Extract the [x, y] coordinate from the center of the cell holding the provided text.  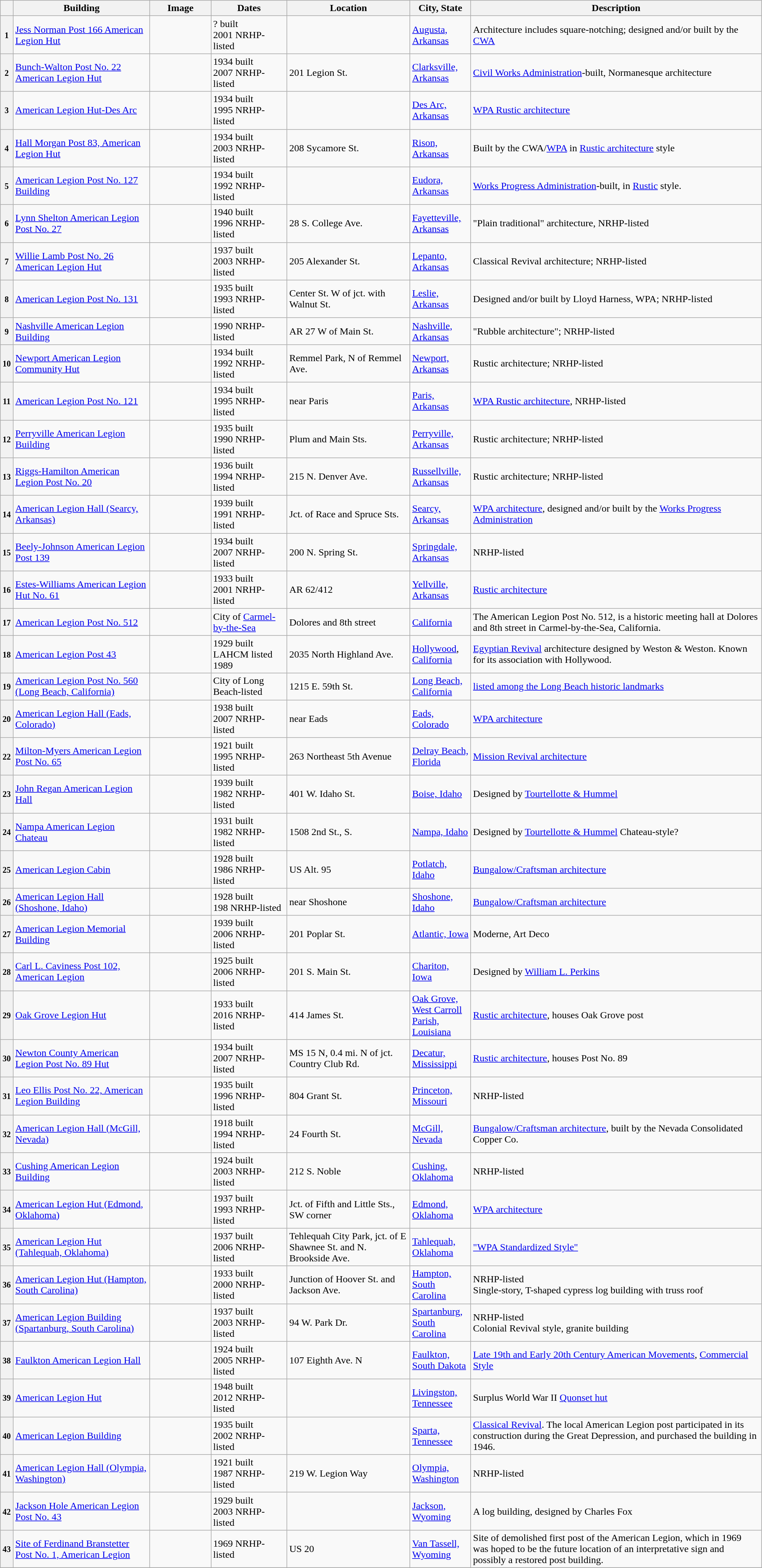
Atlantic, Iowa [440, 934]
13 [7, 477]
36 [7, 1285]
37 [7, 1322]
1990 NRHP-listed [249, 331]
38 [7, 1360]
24 [7, 832]
Image [180, 8]
804 Grant St. [348, 1096]
17 [7, 622]
Moderne, Art Deco [616, 934]
Riggs-Hamilton American Legion Post No. 20 [82, 477]
1931 built1982 NRHP-listed [249, 832]
7 [7, 261]
Nampa American Legion Chateau [82, 832]
Site of Ferdinand Branstetter Post No. 1, American Legion [82, 1549]
Princeton, Missouri [440, 1096]
1924 built2005 NRHP-listed [249, 1360]
listed among the Long Beach historic landmarks [616, 686]
9 [7, 331]
30 [7, 1058]
Center St. W of jct. with Walnut St. [348, 299]
American Legion Post No. 127 Building [82, 186]
Decatur, Mississippi [440, 1058]
American Legion Post 43 [82, 654]
1940 built1996 NRHP-listed [249, 223]
19 [7, 686]
1933 built2001 NRHP-listed [249, 590]
American Legion Hall (Olympia, Washington) [82, 1473]
1939 built1982 NRHP-listed [249, 794]
City of Long Beach-listed [249, 686]
1937 built1993 NRHP-listed [249, 1209]
US Alt. 95 [348, 869]
Lepanto, Arkansas [440, 261]
Boise, Idaho [440, 794]
Leo Ellis Post No. 22, American Legion Building [82, 1096]
43 [7, 1549]
Works Progress Administration-built, in Rustic style. [616, 186]
WPA Rustic architecture, NRHP-listed [616, 401]
34 [7, 1209]
Beely-Johnson American Legion Post 139 [82, 552]
Fayetteville, Arkansas [440, 223]
City of Carmel-by-the-Sea [249, 622]
Tehlequah City Park, jct. of E Shawnee St. and N. Brookside Ave. [348, 1247]
WPA architecture, designed and/or built by the Works Progress Administration [616, 514]
414 James St. [348, 1015]
11 [7, 401]
NRHP-listed Single-story, T-shaped cypress log building with truss roof [616, 1285]
WPA Rustic architecture [616, 110]
Augusta, Arkansas [440, 35]
Jct. of Fifth and Little Sts., SW corner [348, 1209]
Rustic architecture [616, 590]
"Plain traditional" architecture, NRHP-listed [616, 223]
Jess Norman Post 166 American Legion Hut [82, 35]
American Legion Building (Spartanburg, South Carolina) [82, 1322]
Potlatch, Idaho [440, 869]
1935 built2002 NRHP-listed [249, 1436]
American Legion Building [82, 1436]
1215 E. 59th St. [348, 686]
10 [7, 363]
Russellville, Arkansas [440, 477]
Nampa, Idaho [440, 832]
Nashville American Legion Building [82, 331]
40 [7, 1436]
1918 built1994 NRHP-listed [249, 1134]
1928 built1986 NRHP-listed [249, 869]
Tahlequah, Oklahoma [440, 1247]
1 [7, 35]
12 [7, 439]
16 [7, 590]
Rustic architecture, houses Oak Grove post [616, 1015]
2 [7, 73]
Oak Grove, West Carroll Parish, Louisiana [440, 1015]
Livingston, Tennessee [440, 1398]
Bunch-Walton Post No. 22 American Legion Hut [82, 73]
1948 built2012 NRHP-listed [249, 1398]
American Legion Hut [82, 1398]
1933 built2016 NRHP-listed [249, 1015]
Eads, Colorado [440, 719]
Hampton, South Carolina [440, 1285]
208 Sycamore St. [348, 148]
A log building, designed by Charles Fox [616, 1511]
94 W. Park Dr. [348, 1322]
1508 2nd St., S. [348, 832]
41 [7, 1473]
31 [7, 1096]
29 [7, 1015]
Surplus World War II Quonset hut [616, 1398]
Classical Revival. The local American Legion post participated in its construction during the Great Depression, and purchased the building in 1946. [616, 1436]
Delray Beach, Florida [440, 756]
Yellville, Arkansas [440, 590]
28 [7, 972]
City, State [440, 8]
27 [7, 934]
"WPA Standardized Style" [616, 1247]
American Legion Cabin [82, 869]
Location [348, 8]
NRHP-listed Colonial Revival style, granite building [616, 1322]
Chariton, Iowa [440, 972]
5 [7, 186]
Designed and/or built by Lloyd Harness, WPA; NRHP-listed [616, 299]
California [440, 622]
Cushing, Oklahoma [440, 1172]
American Legion Post No. 512 [82, 622]
McGill, Nevada [440, 1134]
American Legion Hall (Searcy, Arkansas) [82, 514]
American Legion Hall (Eads, Colorado) [82, 719]
near Shoshone [348, 902]
24 Fourth St. [348, 1134]
Building [82, 8]
? built2001 NRHP-listed [249, 35]
Faulkton American Legion Hall [82, 1360]
MS 15 N, 0.4 mi. N of jct. Country Club Rd. [348, 1058]
Newport, Arkansas [440, 363]
Dates [249, 8]
Perryville, Arkansas [440, 439]
1929 builtLAHCM listed 1989 [249, 654]
Plum and Main Sts. [348, 439]
Des Arc, Arkansas [440, 110]
Leslie, Arkansas [440, 299]
23 [7, 794]
Egyptian Revival architecture designed by Weston & Weston. Known for its association with Hollywood. [616, 654]
AR 62/412 [348, 590]
205 Alexander St. [348, 261]
Milton-Myers American Legion Post No. 65 [82, 756]
6 [7, 223]
Classical Revival architecture; NRHP-listed [616, 261]
Bungalow/Craftsman architecture, built by the Nevada Consolidated Copper Co. [616, 1134]
Jackson, Wyoming [440, 1511]
4 [7, 148]
1939 built1991 NRHP-listed [249, 514]
201 Legion St. [348, 73]
Newport American Legion Community Hut [82, 363]
Searcy, Arkansas [440, 514]
212 S. Noble [348, 1172]
Designed by William L. Perkins [616, 972]
Civil Works Administration-built, Normanesque architecture [616, 73]
AR 27 W of Main St. [348, 331]
Sparta, Tennessee [440, 1436]
33 [7, 1172]
Architecture includes square-notching; designed and/or built by the CWA [616, 35]
The American Legion Post No. 512, is a historic meeting hall at Dolores and 8th street in Carmel-by-the-Sea, California. [616, 622]
Lynn Shelton American Legion Post No. 27 [82, 223]
1925 built2006 NRHP-listed [249, 972]
Dolores and 8th street [348, 622]
Clarksville, Arkansas [440, 73]
Mission Revival architecture [616, 756]
Perryville American Legion Building [82, 439]
1935 built1993 NRHP-listed [249, 299]
American Legion Memorial Building [82, 934]
Designed by Tourtellotte & Hummel Chateau-style? [616, 832]
20 [7, 719]
Edmond, Oklahoma [440, 1209]
American Legion Hut (Hampton, South Carolina) [82, 1285]
near Eads [348, 719]
Faulkton, South Dakota [440, 1360]
15 [7, 552]
Springdale, Arkansas [440, 552]
Rustic architecture, houses Post No. 89 [616, 1058]
Estes-Williams American Legion Hut No. 61 [82, 590]
3 [7, 110]
Olympia, Washington [440, 1473]
Remmel Park, N of Remmel Ave. [348, 363]
Eudora, Arkansas [440, 186]
1939 built2006 NRHP-listed [249, 934]
42 [7, 1511]
Willie Lamb Post No. 26 American Legion Hut [82, 261]
39 [7, 1398]
22 [7, 756]
2035 North Highland Ave. [348, 654]
Cushing American Legion Building [82, 1172]
Spartanburg, South Carolina [440, 1322]
near Paris [348, 401]
Hollywood, California [440, 654]
1929 built2003 NRHP-listed [249, 1511]
263 Northeast 5th Avenue [348, 756]
American Legion Post No. 560 (Long Beach, California) [82, 686]
18 [7, 654]
219 W. Legion Way [348, 1473]
1938 built2007 NRHP-listed [249, 719]
1921 built1987 NRHP-listed [249, 1473]
1937 built2006 NRHP-listed [249, 1247]
28 S. College Ave. [348, 223]
Jct. of Race and Spruce Sts. [348, 514]
"Rubble architecture"; NRHP-listed [616, 331]
35 [7, 1247]
32 [7, 1134]
Oak Grove Legion Hut [82, 1015]
American Legion Post No. 131 [82, 299]
American Legion Hut (Tahlequah, Oklahoma) [82, 1247]
201 Poplar St. [348, 934]
John Regan American Legion Hall [82, 794]
American Legion Hall (Shoshone, Idaho) [82, 902]
25 [7, 869]
1928 built198 NRHP-listed [249, 902]
215 N. Denver Ave. [348, 477]
American Legion Post No. 121 [82, 401]
Junction of Hoover St. and Jackson Ave. [348, 1285]
Shoshone, Idaho [440, 902]
1969 NRHP-listed [249, 1549]
Hall Morgan Post 83, American Legion Hut [82, 148]
US 20 [348, 1549]
8 [7, 299]
American Legion Hut (Edmond, Oklahoma) [82, 1209]
1936 built1994 NRHP-listed [249, 477]
Built by the CWA/WPA in Rustic architecture style [616, 148]
Paris, Arkansas [440, 401]
Description [616, 8]
201 S. Main St. [348, 972]
Carl L. Caviness Post 102, American Legion [82, 972]
Newton County American Legion Post No. 89 Hut [82, 1058]
200 N. Spring St. [348, 552]
1935 built1990 NRHP-listed [249, 439]
Jackson Hole American Legion Post No. 43 [82, 1511]
107 Eighth Ave. N [348, 1360]
Nashville, Arkansas [440, 331]
401 W. Idaho St. [348, 794]
1924 built2003 NRHP-listed [249, 1172]
Long Beach, California [440, 686]
Van Tassell, Wyoming [440, 1549]
Designed by Tourtellotte & Hummel [616, 794]
American Legion Hut-Des Arc [82, 110]
1921 built1995 NRHP-listed [249, 756]
26 [7, 902]
Rison, Arkansas [440, 148]
1933 built2000 NRHP-listed [249, 1285]
1935 built1996 NRHP-listed [249, 1096]
14 [7, 514]
1934 built2003 NRHP-listed [249, 148]
Late 19th and Early 20th Century American Movements, Commercial Style [616, 1360]
American Legion Hall (McGill, Nevada) [82, 1134]
